Find where the given text appears and provide that cell's center as (x, y) coordinate. 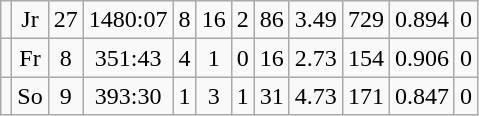
27 (66, 20)
1480:07 (128, 20)
Jr (30, 20)
154 (366, 58)
86 (272, 20)
4.73 (316, 96)
0.847 (422, 96)
2.73 (316, 58)
9 (66, 96)
351:43 (128, 58)
0.906 (422, 58)
0.894 (422, 20)
171 (366, 96)
2 (242, 20)
393:30 (128, 96)
3 (214, 96)
4 (184, 58)
Fr (30, 58)
3.49 (316, 20)
729 (366, 20)
31 (272, 96)
So (30, 96)
